Locate the cell with the specified text and output its [x, y] center coordinate. 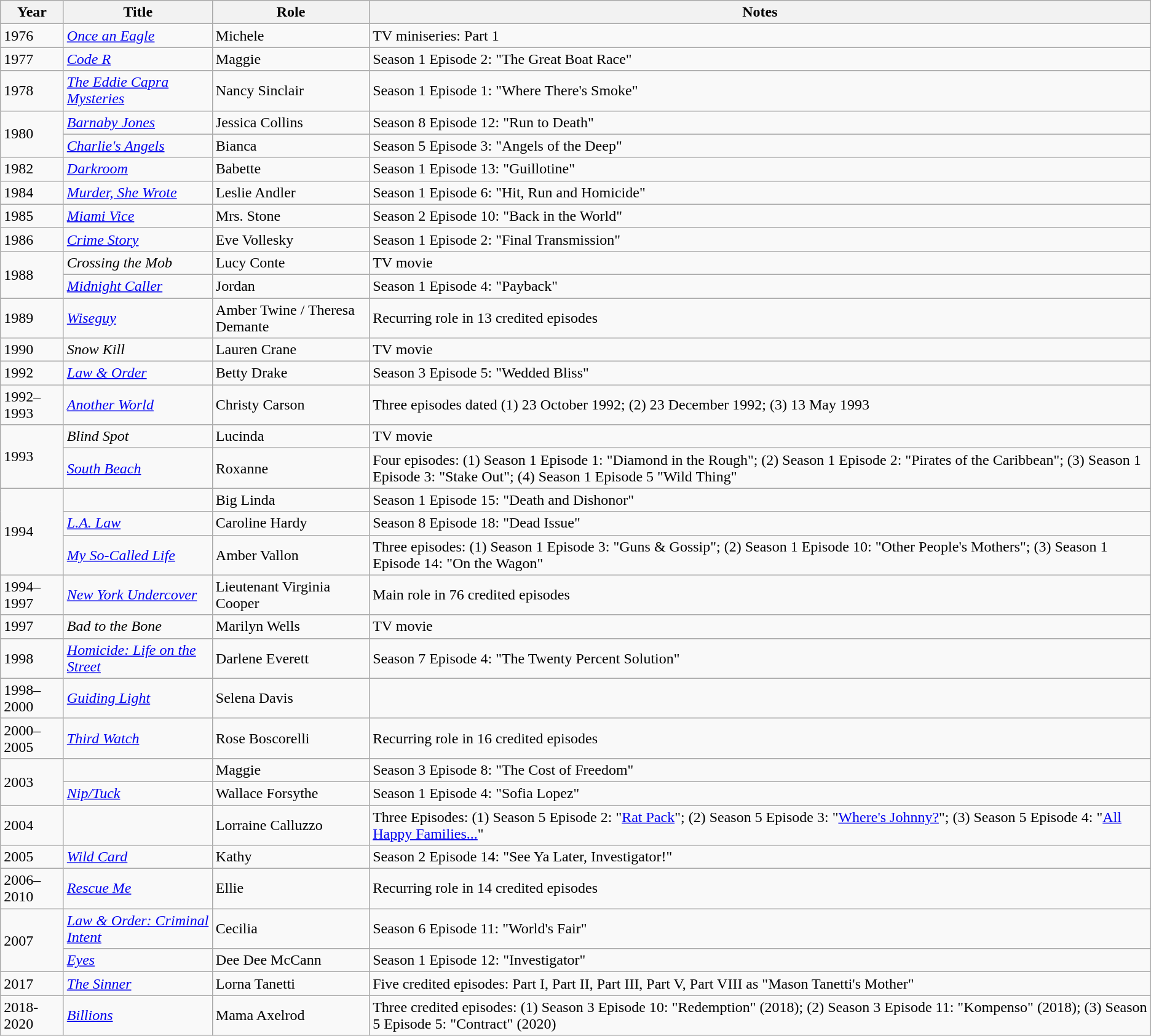
Snow Kill [138, 350]
Dee Dee McCann [290, 960]
1994–1997 [32, 595]
2018-2020 [32, 1016]
Season 3 Episode 5: "Wedded Bliss" [760, 373]
Babette [290, 169]
Season 8 Episode 12: "Run to Death" [760, 122]
1998–2000 [32, 698]
2004 [32, 825]
Season 1 Episode 6: "Hit, Run and Homicide" [760, 192]
Cecilia [290, 928]
1992 [32, 373]
New York Undercover [138, 595]
Season 8 Episode 18: "Dead Issue" [760, 523]
Lorna Tanetti [290, 984]
Kathy [290, 857]
Nancy Sinclair [290, 91]
Third Watch [138, 738]
1985 [32, 216]
Miami Vice [138, 216]
Recurring role in 16 credited episodes [760, 738]
2000–2005 [32, 738]
Season 7 Episode 4: "The Twenty Percent Solution" [760, 658]
Another World [138, 405]
Eve Vollesky [290, 239]
Role [290, 12]
Midnight Caller [138, 286]
My So-Called Life [138, 555]
Season 1 Episode 12: "Investigator" [760, 960]
Amber Twine / Theresa Demante [290, 317]
Leslie Andler [290, 192]
Marilyn Wells [290, 627]
Lucy Conte [290, 263]
Bianca [290, 146]
2005 [32, 857]
1997 [32, 627]
1978 [32, 91]
Jessica Collins [290, 122]
Season 3 Episode 8: "The Cost of Freedom" [760, 770]
Wiseguy [138, 317]
Michele [290, 36]
Season 5 Episode 3: "Angels of the Deep" [760, 146]
Law & Order: Criminal Intent [138, 928]
1993 [32, 456]
The Sinner [138, 984]
Crossing the Mob [138, 263]
Caroline Hardy [290, 523]
Darlene Everett [290, 658]
Three episodes dated (1) 23 October 1992; (2) 23 December 1992; (3) 13 May 1993 [760, 405]
Season 1 Episode 4: "Payback" [760, 286]
Billions [138, 1016]
TV miniseries: Part 1 [760, 36]
Three Episodes: (1) Season 5 Episode 2: "Rat Pack"; (2) Season 5 Episode 3: "Where's Johnny?"; (3) Season 5 Episode 4: "All Happy Families..." [760, 825]
Season 6 Episode 11: "World's Fair" [760, 928]
Christy Carson [290, 405]
Season 1 Episode 2: "Final Transmission" [760, 239]
Amber Vallon [290, 555]
Rose Boscorelli [290, 738]
1982 [32, 169]
Mama Axelrod [290, 1016]
Lauren Crane [290, 350]
1994 [32, 531]
Recurring role in 13 credited episodes [760, 317]
Once an Eagle [138, 36]
The Eddie Capra Mysteries [138, 91]
Season 2 Episode 14: "See Ya Later, Investigator!" [760, 857]
Recurring role in 14 credited episodes [760, 889]
Barnaby Jones [138, 122]
Jordan [290, 286]
1988 [32, 274]
Season 1 Episode 1: "Where There's Smoke" [760, 91]
Lorraine Calluzzo [290, 825]
1976 [32, 36]
Ellie [290, 889]
Blind Spot [138, 437]
Lieutenant Virginia Cooper [290, 595]
Wallace Forsythe [290, 793]
1990 [32, 350]
Homicide: Life on the Street [138, 658]
Eyes [138, 960]
Three episodes: (1) Season 1 Episode 3: "Guns & Gossip"; (2) Season 1 Episode 10: "Other People's Mothers"; (3) Season 1 Episode 14: "On the Wagon" [760, 555]
Year [32, 12]
Season 1 Episode 13: "Guillotine" [760, 169]
Code R [138, 59]
Main role in 76 credited episodes [760, 595]
L.A. Law [138, 523]
1989 [32, 317]
Nip/Tuck [138, 793]
South Beach [138, 469]
2006–2010 [32, 889]
Big Linda [290, 500]
Roxanne [290, 469]
2017 [32, 984]
Season 1 Episode 15: "Death and Dishonor" [760, 500]
1977 [32, 59]
Charlie's Angels [138, 146]
1986 [32, 239]
Season 1 Episode 2: "The Great Boat Race" [760, 59]
Bad to the Bone [138, 627]
1984 [32, 192]
Lucinda [290, 437]
Title [138, 12]
Mrs. Stone [290, 216]
Season 1 Episode 4: "Sofia Lopez" [760, 793]
Notes [760, 12]
Rescue Me [138, 889]
Darkroom [138, 169]
2007 [32, 941]
2003 [32, 781]
Selena Davis [290, 698]
Five credited episodes: Part I, Part II, Part III, Part V, Part VIII as "Mason Tanetti's Mother" [760, 984]
Wild Card [138, 857]
1992–1993 [32, 405]
Murder, She Wrote [138, 192]
1980 [32, 134]
Season 2 Episode 10: "Back in the World" [760, 216]
1998 [32, 658]
Crime Story [138, 239]
Guiding Light [138, 698]
Law & Order [138, 373]
Betty Drake [290, 373]
